Detect which cell encompasses the target text, then output its [x, y] center coordinate. 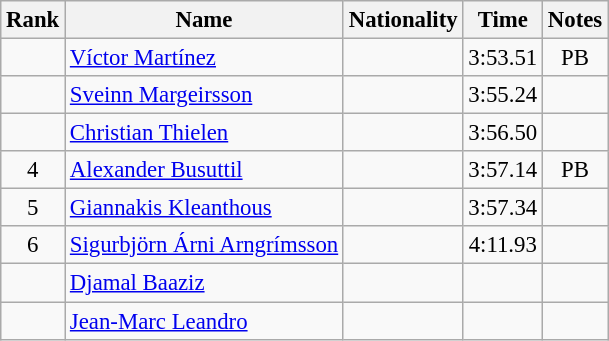
3:53.51 [503, 58]
Giannakis Kleanthous [204, 208]
Notes [576, 20]
Jean-Marc Leandro [204, 321]
4:11.93 [503, 245]
Víctor Martínez [204, 58]
Name [204, 20]
3:57.34 [503, 208]
3:57.14 [503, 170]
3:55.24 [503, 95]
Christian Thielen [204, 133]
Rank [33, 20]
Djamal Baaziz [204, 283]
Time [503, 20]
6 [33, 245]
Sigurbjörn Árni Arngrímsson [204, 245]
Alexander Busuttil [204, 170]
Nationality [402, 20]
3:56.50 [503, 133]
Sveinn Margeirsson [204, 95]
5 [33, 208]
4 [33, 170]
